For the text-containing cell, return its midpoint in (x, y) coordinate format. 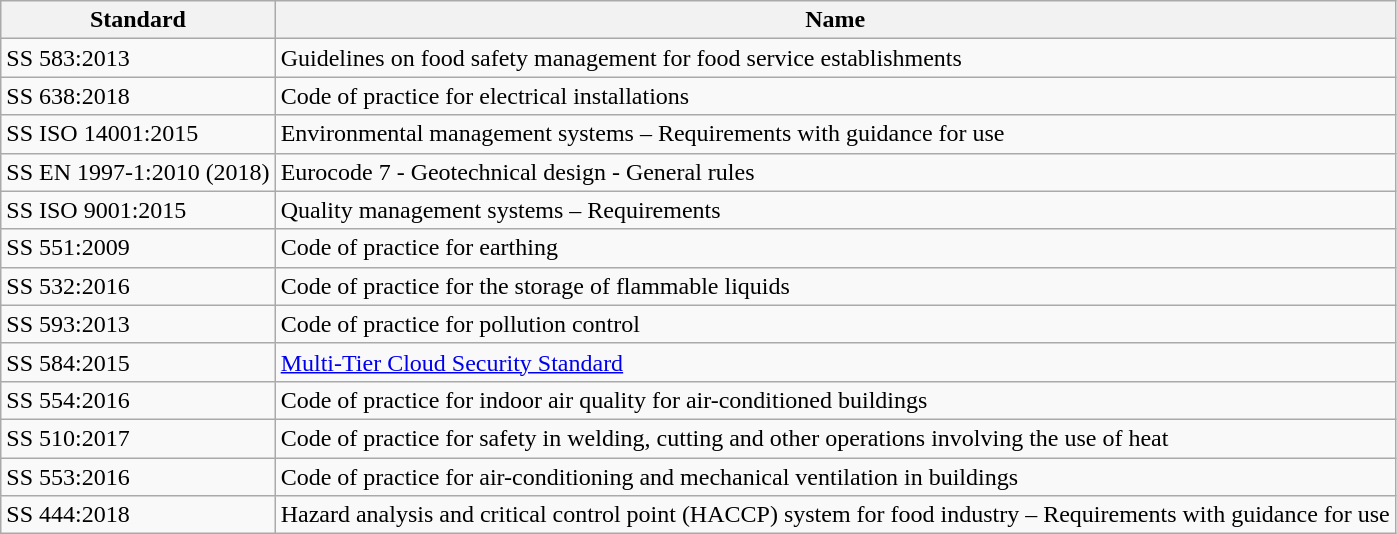
Code of practice for pollution control (835, 324)
Code of practice for earthing (835, 248)
SS 444:2018 (138, 515)
Environmental management systems – Requirements with guidance for use (835, 134)
SS 551:2009 (138, 248)
Multi-Tier Cloud Security Standard (835, 362)
SS 554:2016 (138, 400)
Code of practice for air-conditioning and mechanical ventilation in buildings (835, 477)
Hazard analysis and critical control point (HACCP) system for food industry – Requirements with guidance for use (835, 515)
Code of practice for electrical installations (835, 96)
Quality management systems – Requirements (835, 210)
SS 553:2016 (138, 477)
Code of practice for the storage of flammable liquids (835, 286)
SS 583:2013 (138, 58)
SS ISO 14001:2015 (138, 134)
Eurocode 7 - Geotechnical design - General rules (835, 172)
Code of practice for safety in welding, cutting and other operations involving the use of heat (835, 438)
Standard (138, 20)
SS 638:2018 (138, 96)
SS 532:2016 (138, 286)
SS 584:2015 (138, 362)
Name (835, 20)
SS 593:2013 (138, 324)
SS EN 1997-1:2010 (2018) (138, 172)
Guidelines on food safety management for food service establishments (835, 58)
Code of practice for indoor air quality for air-conditioned buildings (835, 400)
SS 510:2017 (138, 438)
SS ISO 9001:2015 (138, 210)
